For the text-containing cell, return its midpoint in (x, y) coordinate format. 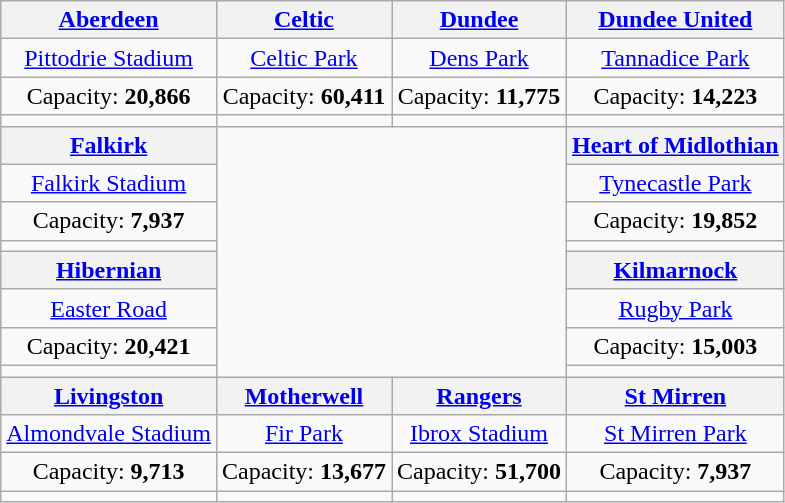
Tannadice Park (676, 58)
Falkirk (109, 145)
Fir Park (304, 434)
Heart of Midlothian (676, 145)
Capacity: 9,713 (109, 472)
Celtic (304, 20)
Tynecastle Park (676, 183)
Capacity: 11,775 (480, 96)
Easter Road (109, 308)
Kilmarnock (676, 270)
Rangers (480, 395)
Capacity: 51,700 (480, 472)
Ibrox Stadium (480, 434)
Capacity: 14,223 (676, 96)
Capacity: 15,003 (676, 346)
Capacity: 60,411 (304, 96)
Dens Park (480, 58)
Livingston (109, 395)
Falkirk Stadium (109, 183)
Pittodrie Stadium (109, 58)
Motherwell (304, 395)
Rugby Park (676, 308)
Almondvale Stadium (109, 434)
Capacity: 19,852 (676, 221)
Celtic Park (304, 58)
Dundee United (676, 20)
Capacity: 20,866 (109, 96)
St Mirren Park (676, 434)
St Mirren (676, 395)
Capacity: 13,677 (304, 472)
Dundee (480, 20)
Aberdeen (109, 20)
Capacity: 20,421 (109, 346)
Hibernian (109, 270)
